For the text-containing cell, return its midpoint in [x, y] coordinate format. 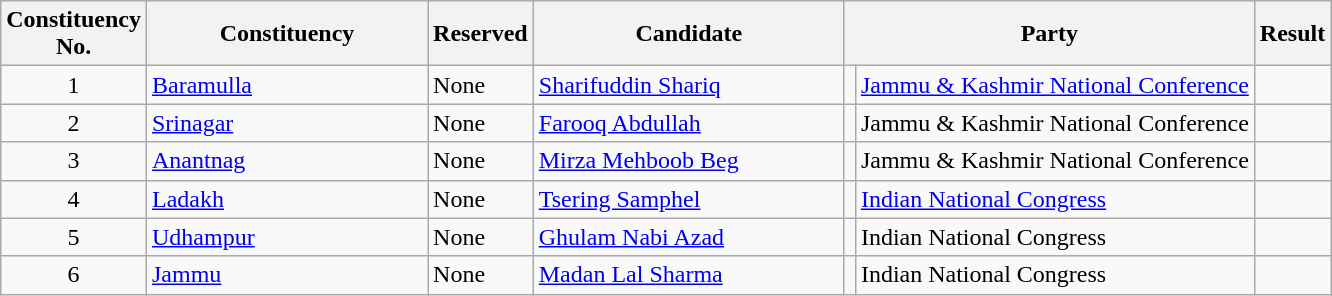
Reserved [481, 34]
Udhampur [286, 237]
Madan Lal Sharma [688, 275]
Srinagar [286, 123]
Constituency No. [74, 34]
Sharifuddin Shariq [688, 85]
Candidate [688, 34]
4 [74, 199]
1 [74, 85]
Jammu [286, 275]
5 [74, 237]
6 [74, 275]
Party [1049, 34]
3 [74, 161]
Farooq Abdullah [688, 123]
2 [74, 123]
Ladakh [286, 199]
Constituency [286, 34]
Baramulla [286, 85]
Result [1292, 34]
Mirza Mehboob Beg [688, 161]
Ghulam Nabi Azad [688, 237]
Anantnag [286, 161]
Tsering Samphel [688, 199]
